Capture the cell that displays the provided text and extract its [x, y] central coordinate. 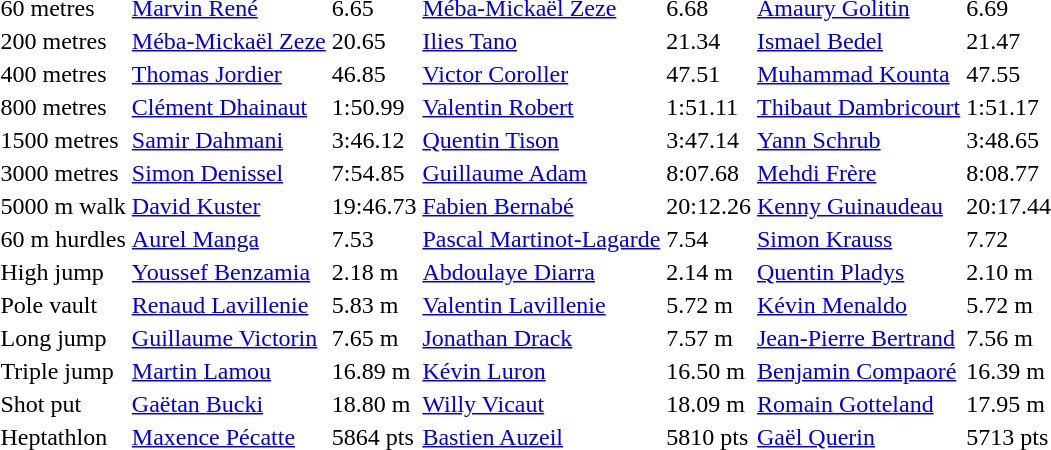
Jean-Pierre Bertrand [858, 338]
Fabien Bernabé [542, 206]
1:51.11 [709, 107]
20.65 [374, 41]
Muhammad Kounta [858, 74]
18.80 m [374, 404]
3:47.14 [709, 140]
Simon Krauss [858, 239]
Youssef Benzamia [228, 272]
Méba-Mickaël Zeze [228, 41]
7.53 [374, 239]
16.89 m [374, 371]
Thomas Jordier [228, 74]
Thibaut Dambricourt [858, 107]
Willy Vicaut [542, 404]
Kenny Guinaudeau [858, 206]
Kévin Luron [542, 371]
Guillaume Victorin [228, 338]
Quentin Tison [542, 140]
Simon Denissel [228, 173]
Pascal Martinot-Lagarde [542, 239]
Jonathan Drack [542, 338]
7.54 [709, 239]
20:12.26 [709, 206]
Valentin Robert [542, 107]
Martin Lamou [228, 371]
7:54.85 [374, 173]
46.85 [374, 74]
Quentin Pladys [858, 272]
1:50.99 [374, 107]
Samir Dahmani [228, 140]
Benjamin Compaoré [858, 371]
2.14 m [709, 272]
Aurel Manga [228, 239]
5.72 m [709, 305]
Ilies Tano [542, 41]
7.57 m [709, 338]
Gaëtan Bucki [228, 404]
David Kuster [228, 206]
5.83 m [374, 305]
Romain Gotteland [858, 404]
16.50 m [709, 371]
Mehdi Frère [858, 173]
Guillaume Adam [542, 173]
Renaud Lavillenie [228, 305]
Valentin Lavillenie [542, 305]
Kévin Menaldo [858, 305]
3:46.12 [374, 140]
47.51 [709, 74]
19:46.73 [374, 206]
Ismael Bedel [858, 41]
7.65 m [374, 338]
2.18 m [374, 272]
18.09 m [709, 404]
Victor Coroller [542, 74]
8:07.68 [709, 173]
Abdoulaye Diarra [542, 272]
Clément Dhainaut [228, 107]
Yann Schrub [858, 140]
21.34 [709, 41]
